From the cell containing the given text, extract its center point as [X, Y] coordinate. 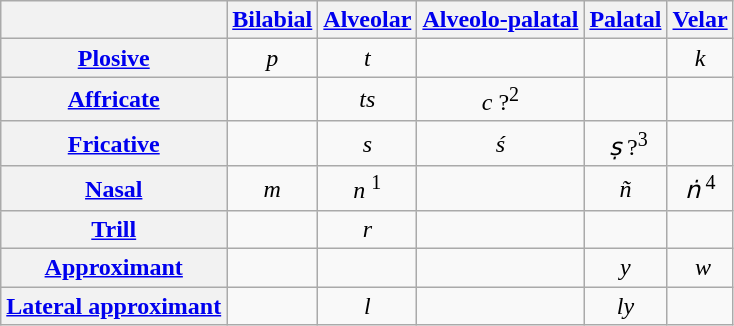
k [700, 58]
Plosive [114, 58]
p [272, 58]
Bilabial [272, 20]
Alveolar [368, 20]
s [368, 144]
Fricative [114, 144]
Lateral approximant [114, 306]
ś [500, 144]
t [368, 58]
Approximant [114, 268]
ṅ 4 [700, 188]
n 1 [368, 188]
ly [626, 306]
Affricate [114, 100]
Alveolo-palatal [500, 20]
l [368, 306]
ñ [626, 188]
r [368, 230]
y [626, 268]
Palatal [626, 20]
w [700, 268]
m [272, 188]
ts [368, 100]
Trill [114, 230]
Nasal [114, 188]
c ?2 [500, 100]
ṣ ?3 [626, 144]
Velar [700, 20]
